Extract the (x, y) coordinate from the center of the cell holding the provided text.  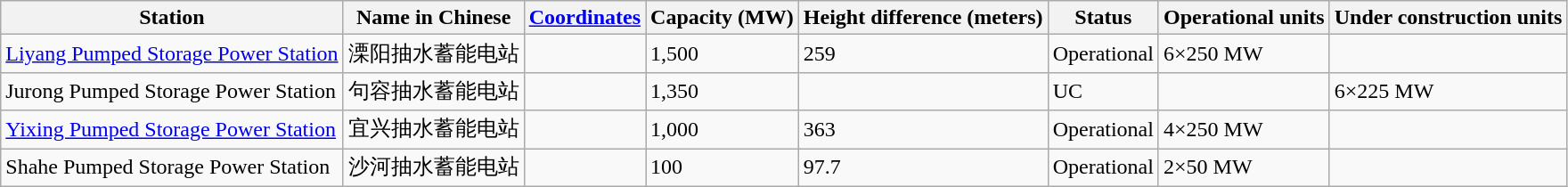
Status (1103, 18)
1,500 (723, 53)
Jurong Pumped Storage Power Station (172, 91)
Liyang Pumped Storage Power Station (172, 53)
1,000 (723, 130)
100 (723, 167)
6×225 MW (1449, 91)
2×50 MW (1244, 167)
Shahe Pumped Storage Power Station (172, 167)
沙河抽水蓄能电站 (433, 167)
溧阳抽水蓄能电站 (433, 53)
6×250 MW (1244, 53)
Name in Chinese (433, 18)
宜兴抽水蓄能电站 (433, 130)
4×250 MW (1244, 130)
Under construction units (1449, 18)
Station (172, 18)
句容抽水蓄能电站 (433, 91)
Height difference (meters) (923, 18)
1,350 (723, 91)
Capacity (MW) (723, 18)
Coordinates (584, 18)
259 (923, 53)
Yixing Pumped Storage Power Station (172, 130)
97.7 (923, 167)
UC (1103, 91)
363 (923, 130)
Operational units (1244, 18)
